Return (X, Y) of the center of cell containing provided text 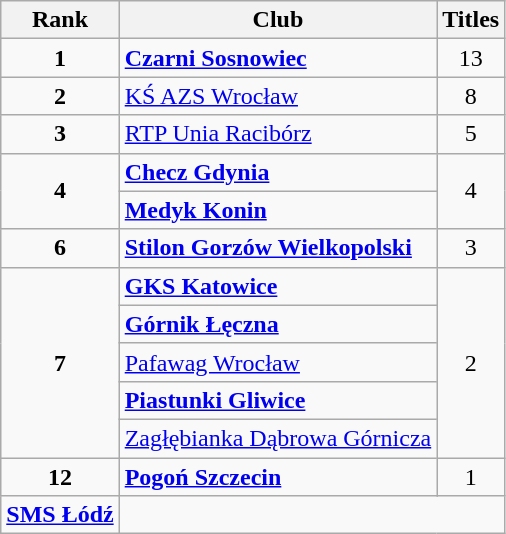
Zagłębianka Dąbrowa Górnicza (278, 438)
Checz Gdynia (278, 172)
12 (60, 477)
Rank (60, 20)
5 (471, 134)
Medyk Konin (278, 210)
Club (278, 20)
Pafawag Wrocław (278, 362)
Stilon Gorzów Wielkopolski (278, 248)
7 (60, 362)
SMS Łódź (60, 515)
Czarni Sosnowiec (278, 58)
6 (60, 248)
KŚ AZS Wrocław (278, 96)
GKS Katowice (278, 286)
Górnik Łęczna (278, 324)
Pogoń Szczecin (278, 477)
13 (471, 58)
Piastunki Gliwice (278, 400)
8 (471, 96)
Titles (471, 20)
RTP Unia Racibórz (278, 134)
